Capture the cell that displays the provided text and extract its [X, Y] central coordinate. 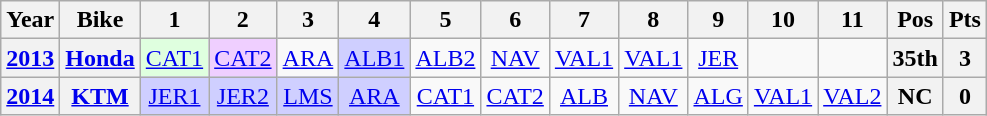
4 [374, 20]
ALB1 [374, 58]
9 [718, 20]
10 [782, 20]
NC [915, 96]
ALB [584, 96]
8 [654, 20]
5 [446, 20]
Pos [915, 20]
JER [718, 58]
35th [915, 58]
0 [964, 96]
1 [174, 20]
11 [852, 20]
2014 [30, 96]
6 [515, 20]
JER2 [243, 96]
Honda [100, 58]
JER1 [174, 96]
Pts [964, 20]
KTM [100, 96]
VAL2 [852, 96]
ALB2 [446, 58]
2 [243, 20]
Year [30, 20]
7 [584, 20]
Bike [100, 20]
2013 [30, 58]
ALG [718, 96]
LMS [308, 96]
